Locate the cell with the specified text and output its (x, y) center coordinate. 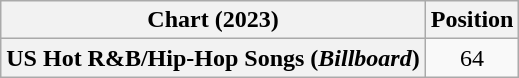
Chart (2023) (213, 20)
64 (472, 58)
Position (472, 20)
US Hot R&B/Hip-Hop Songs (Billboard) (213, 58)
